Find where the given text appears and provide that cell's center as (x, y) coordinate. 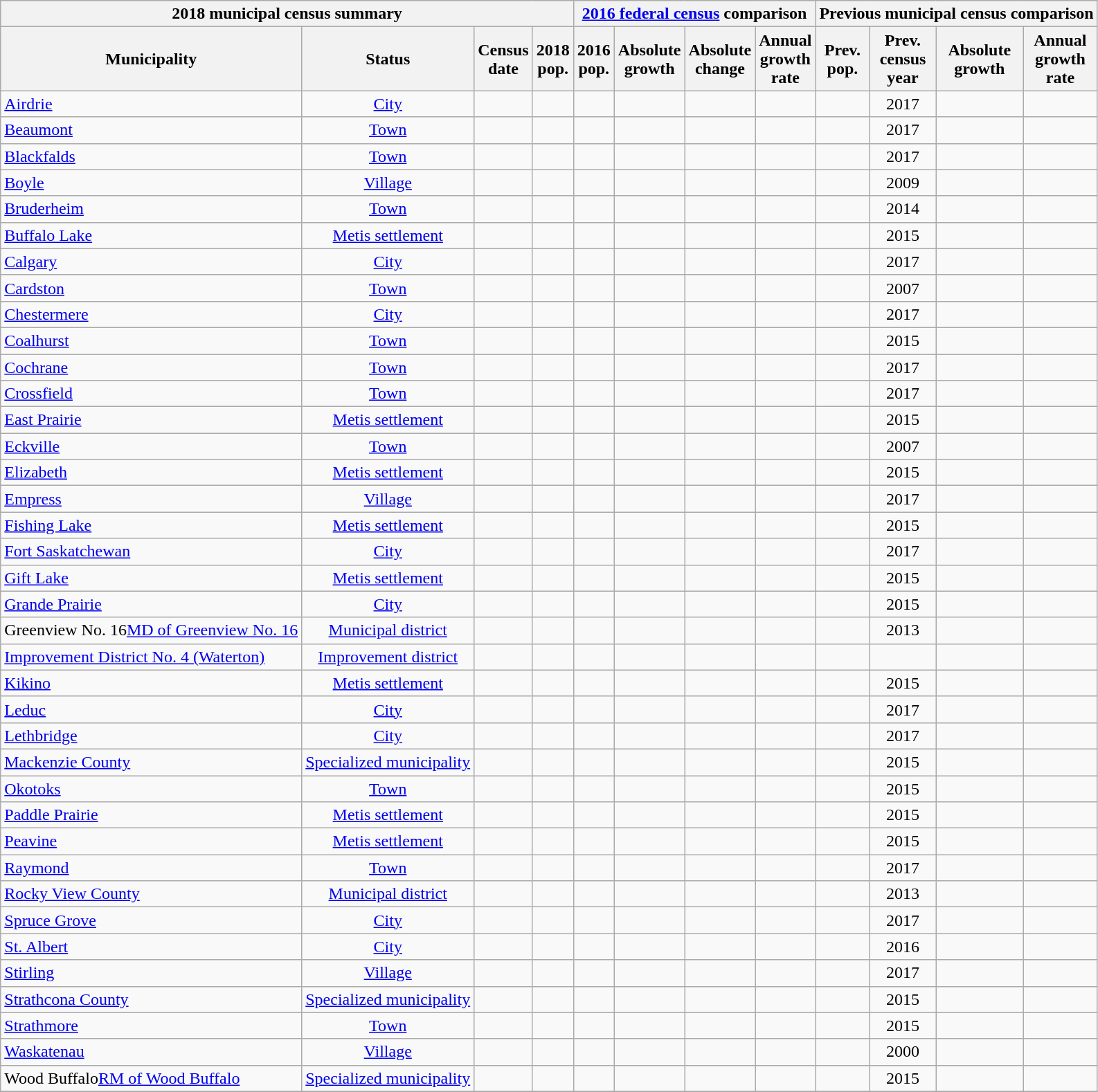
Boyle (151, 183)
Coalhurst (151, 340)
2018pop. (552, 59)
St. Albert (151, 947)
Airdrie (151, 104)
Spruce Grove (151, 920)
Raymond (151, 868)
Chestermere (151, 314)
Fishing Lake (151, 525)
Elizabeth (151, 473)
Municipality (151, 59)
Empress (151, 499)
2018 municipal census summary (287, 14)
Prev.censusyear (903, 59)
Okotoks (151, 788)
East Prairie (151, 420)
Paddle Prairie (151, 815)
2016 federal census comparison (694, 14)
Greenview No. 16MD of Greenview No. 16 (151, 630)
Fort Saskatchewan (151, 552)
2014 (903, 209)
Strathmore (151, 1026)
Calgary (151, 262)
Buffalo Lake (151, 235)
Previous municipal census comparison (957, 14)
Censusdate (503, 59)
2016pop. (594, 59)
Leduc (151, 709)
Cardston (151, 288)
Status (388, 59)
Grande Prairie (151, 604)
Stirling (151, 973)
Lethbridge (151, 736)
Mackenzie County (151, 762)
Eckville (151, 446)
Waskatenau (151, 1052)
Improvement district (388, 657)
Kikino (151, 683)
Improvement District No. 4 (Waterton) (151, 657)
2009 (903, 183)
2000 (903, 1052)
2016 (903, 947)
Peavine (151, 841)
Crossfield (151, 394)
Rocky View County (151, 894)
Strathcona County (151, 999)
Bruderheim (151, 209)
Gift Lake (151, 578)
Blackfalds (151, 156)
Cochrane (151, 367)
Absolutechange (720, 59)
Beaumont (151, 130)
Prev.pop. (843, 59)
Wood BuffaloRM of Wood Buffalo (151, 1078)
